Output the (x, y) coordinate of the center of the cell containing the given text.  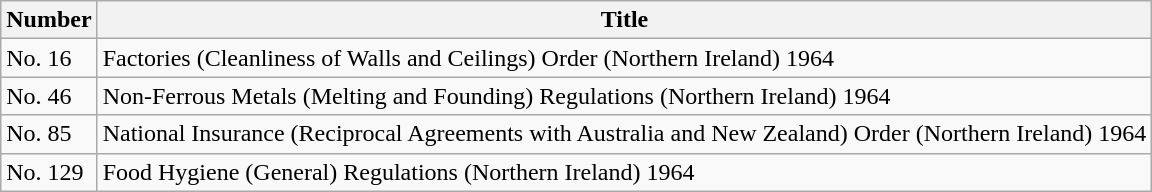
No. 85 (49, 134)
Food Hygiene (General) Regulations (Northern Ireland) 1964 (624, 172)
Title (624, 20)
Factories (Cleanliness of Walls and Ceilings) Order (Northern Ireland) 1964 (624, 58)
No. 16 (49, 58)
No. 46 (49, 96)
Non-Ferrous Metals (Melting and Founding) Regulations (Northern Ireland) 1964 (624, 96)
Number (49, 20)
National Insurance (Reciprocal Agreements with Australia and New Zealand) Order (Northern Ireland) 1964 (624, 134)
No. 129 (49, 172)
